Capture the cell that displays the provided text and extract its (X, Y) central coordinate. 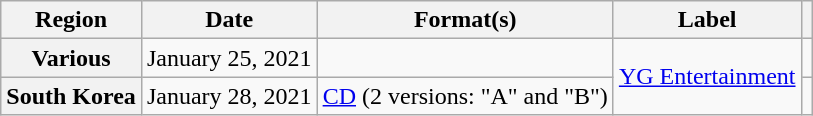
CD (2 versions: "A" and "B") (465, 96)
Date (229, 20)
Format(s) (465, 20)
South Korea (72, 96)
Various (72, 58)
YG Entertainment (707, 77)
Label (707, 20)
Region (72, 20)
January 25, 2021 (229, 58)
January 28, 2021 (229, 96)
